Return the (X, Y) coordinate for the center point of the cell that contains the specified text.  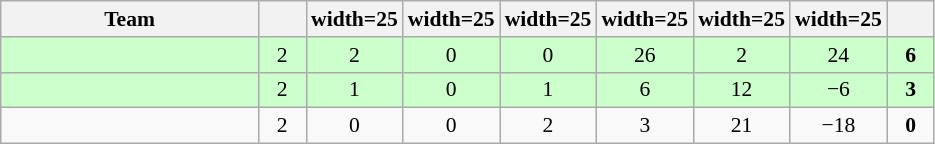
26 (644, 55)
−18 (838, 126)
−6 (838, 90)
21 (742, 126)
12 (742, 90)
24 (838, 55)
Team (130, 19)
